Extract the (X, Y) coordinate from the center of the cell holding the provided text.  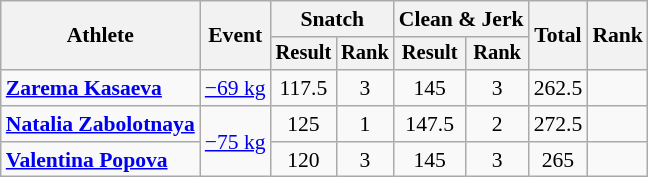
Snatch (332, 19)
−69 kg (236, 88)
125 (304, 124)
145 (430, 88)
Total (558, 36)
Clean & Jerk (462, 19)
147.5 (430, 124)
272.5 (558, 124)
262.5 (558, 88)
Zarema Kasaeva (100, 88)
Natalia Zabolotnaya (100, 124)
117.5 (304, 88)
Event (236, 36)
2 (498, 124)
Athlete (100, 36)
−75 kg (236, 142)
1 (365, 124)
